Detect which cell encompasses the target text, then output its [X, Y] center coordinate. 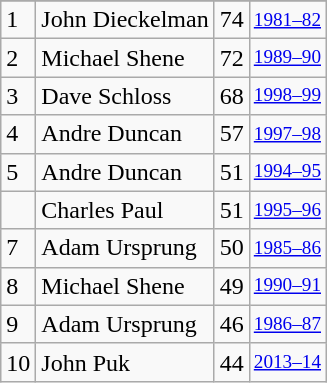
1981–82 [287, 20]
John Dieckelman [125, 20]
2 [18, 58]
5 [18, 172]
1990–91 [287, 286]
49 [232, 286]
Charles Paul [125, 210]
44 [232, 362]
10 [18, 362]
2013–14 [287, 362]
9 [18, 324]
1997–98 [287, 134]
1995–96 [287, 210]
74 [232, 20]
57 [232, 134]
68 [232, 96]
1989–90 [287, 58]
7 [18, 248]
72 [232, 58]
John Puk [125, 362]
3 [18, 96]
1986–87 [287, 324]
1 [18, 20]
1994–95 [287, 172]
50 [232, 248]
8 [18, 286]
Dave Schloss [125, 96]
4 [18, 134]
46 [232, 324]
1985–86 [287, 248]
1998–99 [287, 96]
